Search for the cell housing the specified text and yield its [x, y] center coordinate. 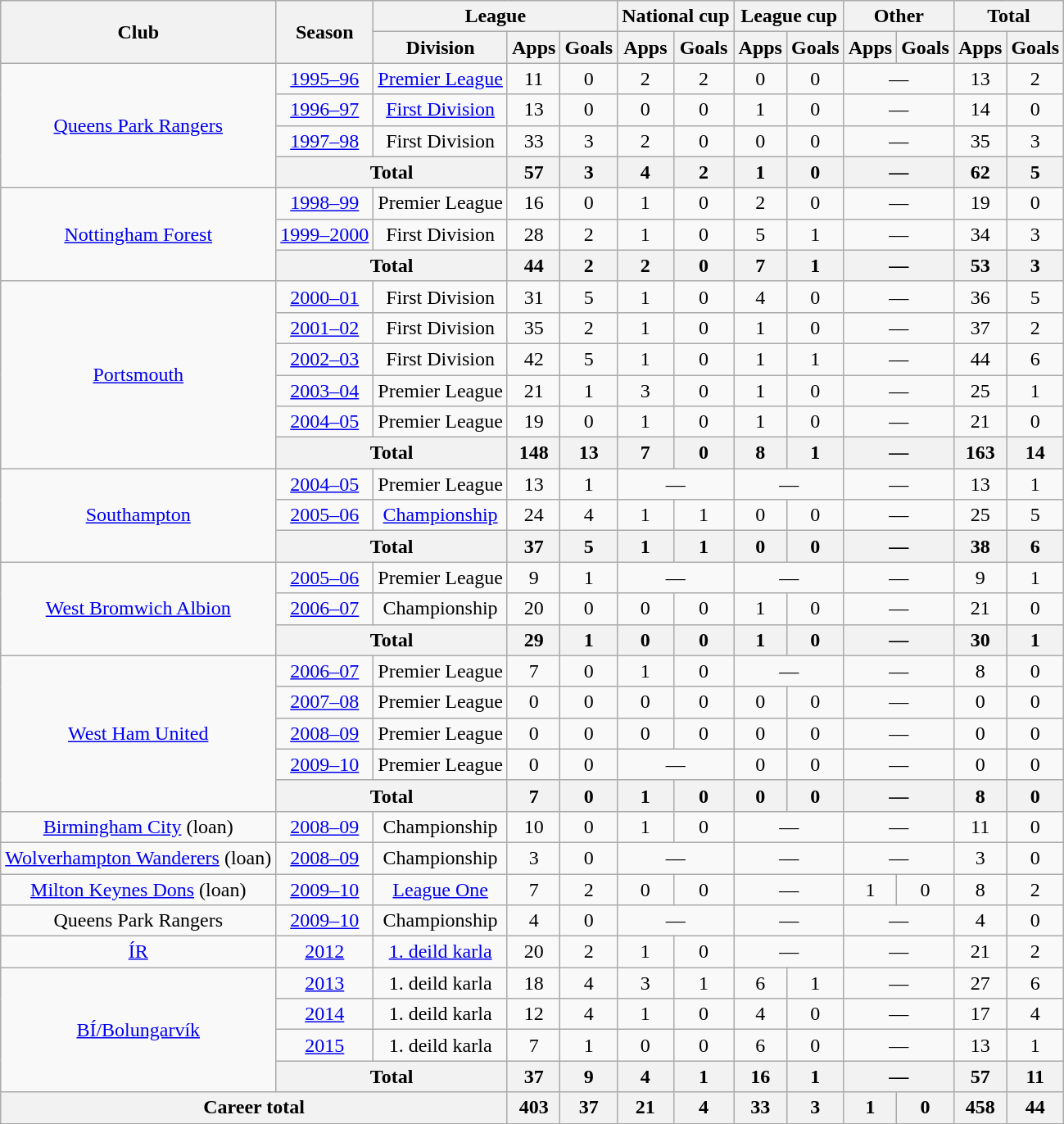
12 [533, 1014]
West Bromwich Albion [138, 609]
Portsmouth [138, 374]
2014 [324, 1014]
League cup [789, 16]
2000–01 [324, 297]
Birmingham City (loan) [138, 827]
34 [980, 234]
10 [533, 827]
2007–08 [324, 702]
1996–97 [324, 110]
ÍR [138, 952]
1998–99 [324, 203]
1995–96 [324, 79]
West Ham United [138, 733]
Club [138, 32]
30 [980, 640]
29 [533, 640]
Season [324, 32]
Milton Keynes Dons (loan) [138, 889]
36 [980, 297]
27 [980, 983]
2002–03 [324, 359]
Division [441, 48]
2013 [324, 983]
BÍ/Bolungarvík [138, 1030]
31 [533, 297]
18 [533, 983]
1997–98 [324, 141]
National cup [676, 16]
38 [980, 546]
League One [441, 889]
163 [980, 453]
1999–2000 [324, 234]
24 [533, 515]
Wolverhampton Wanderers (loan) [138, 858]
62 [980, 172]
42 [533, 359]
2015 [324, 1045]
2012 [324, 952]
Nottingham Forest [138, 234]
Career total [254, 1108]
Southampton [138, 515]
League [496, 16]
148 [533, 453]
Other [899, 16]
458 [980, 1108]
28 [533, 234]
2001–02 [324, 328]
403 [533, 1108]
53 [980, 265]
17 [980, 1014]
2003–04 [324, 391]
